Scan for the cell matching the given text and deliver its [X, Y] coordinate at center. 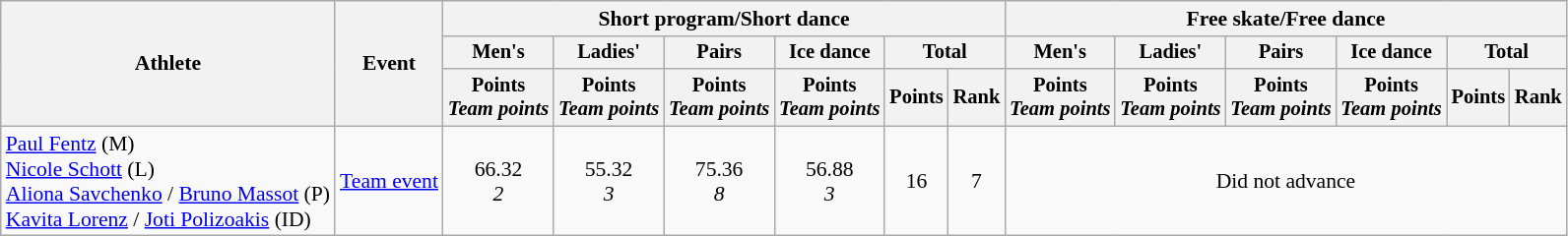
Free skate/Free dance [1285, 19]
55.323 [609, 181]
Team event [389, 181]
56.883 [829, 181]
Short program/Short dance [724, 19]
66.322 [498, 181]
Did not advance [1285, 181]
75.368 [719, 181]
Athlete [167, 63]
Paul Fentz (M)Nicole Schott (L)Aliona Savchenko / Bruno Massot (P)Kavita Lorenz / Joti Polizoakis (ID) [167, 181]
Event [389, 63]
7 [977, 181]
16 [916, 181]
